Pinpoint the cell where the given text exists, returning its (X, Y) midpoint coordinate. 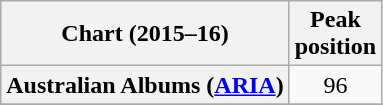
Peak position (335, 34)
96 (335, 85)
Chart (2015–16) (145, 34)
Australian Albums (ARIA) (145, 85)
